Search for the cell housing the specified text and yield its [x, y] center coordinate. 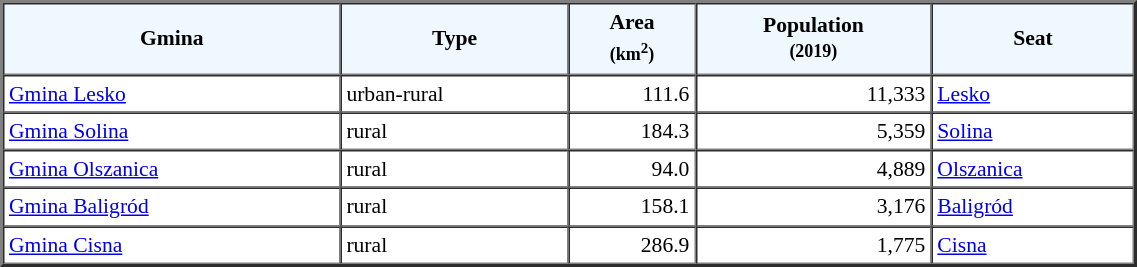
1,775 [813, 245]
Gmina Olszanica [172, 169]
Gmina Solina [172, 131]
Seat [1032, 38]
Gmina Baligród [172, 207]
Area(km2) [632, 38]
Gmina [172, 38]
3,176 [813, 207]
Baligród [1032, 207]
Solina [1032, 131]
5,359 [813, 131]
Gmina Lesko [172, 93]
11,333 [813, 93]
158.1 [632, 207]
286.9 [632, 245]
4,889 [813, 169]
184.3 [632, 131]
Olszanica [1032, 169]
Type [454, 38]
Cisna [1032, 245]
111.6 [632, 93]
Gmina Cisna [172, 245]
Population(2019) [813, 38]
Lesko [1032, 93]
94.0 [632, 169]
urban-rural [454, 93]
